Return the [X, Y] coordinate for the center point of the cell that contains the specified text.  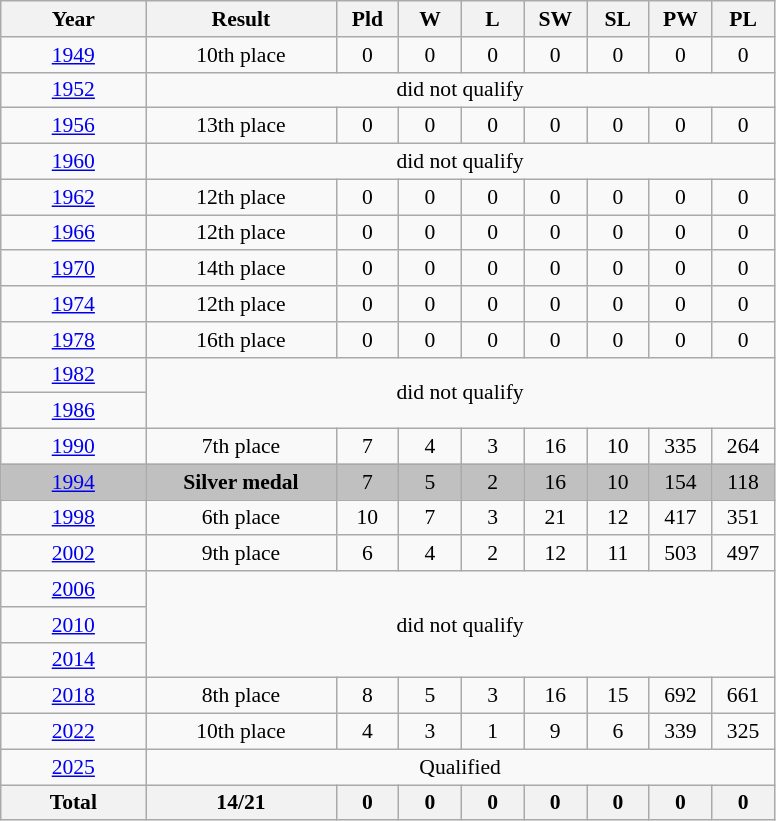
PW [680, 19]
692 [680, 696]
14th place [241, 269]
325 [744, 732]
2014 [74, 660]
L [492, 19]
417 [680, 518]
W [430, 19]
SL [618, 19]
9 [556, 732]
13th place [241, 126]
Year [74, 19]
Result [241, 19]
7th place [241, 447]
1994 [74, 482]
2018 [74, 696]
351 [744, 518]
1970 [74, 269]
1986 [74, 411]
1960 [74, 162]
503 [680, 554]
2002 [74, 554]
Pld [368, 19]
118 [744, 482]
Qualified [460, 767]
339 [680, 732]
15 [618, 696]
1990 [74, 447]
11 [618, 554]
154 [680, 482]
1952 [74, 90]
1949 [74, 55]
264 [744, 447]
1978 [74, 340]
1998 [74, 518]
661 [744, 696]
497 [744, 554]
1 [492, 732]
9th place [241, 554]
1982 [74, 375]
1962 [74, 197]
6th place [241, 518]
14/21 [241, 803]
1966 [74, 233]
335 [680, 447]
2022 [74, 732]
2010 [74, 625]
8 [368, 696]
Silver medal [241, 482]
1956 [74, 126]
21 [556, 518]
1974 [74, 304]
2025 [74, 767]
8th place [241, 696]
2006 [74, 589]
Total [74, 803]
16th place [241, 340]
SW [556, 19]
PL [744, 19]
